Return [x, y] of the center of cell containing provided text 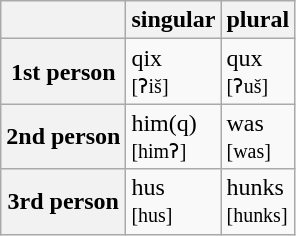
qux[ʔuš] [258, 72]
plural [258, 20]
1st person [64, 72]
hus[hus] [174, 202]
hunks[hunks] [258, 202]
was[was] [258, 136]
2nd person [64, 136]
3rd person [64, 202]
singular [174, 20]
qix[ʔiš] [174, 72]
him(q)[himʔ] [174, 136]
